Identify which cell holds the provided text, then report its (X, Y) central coordinate. 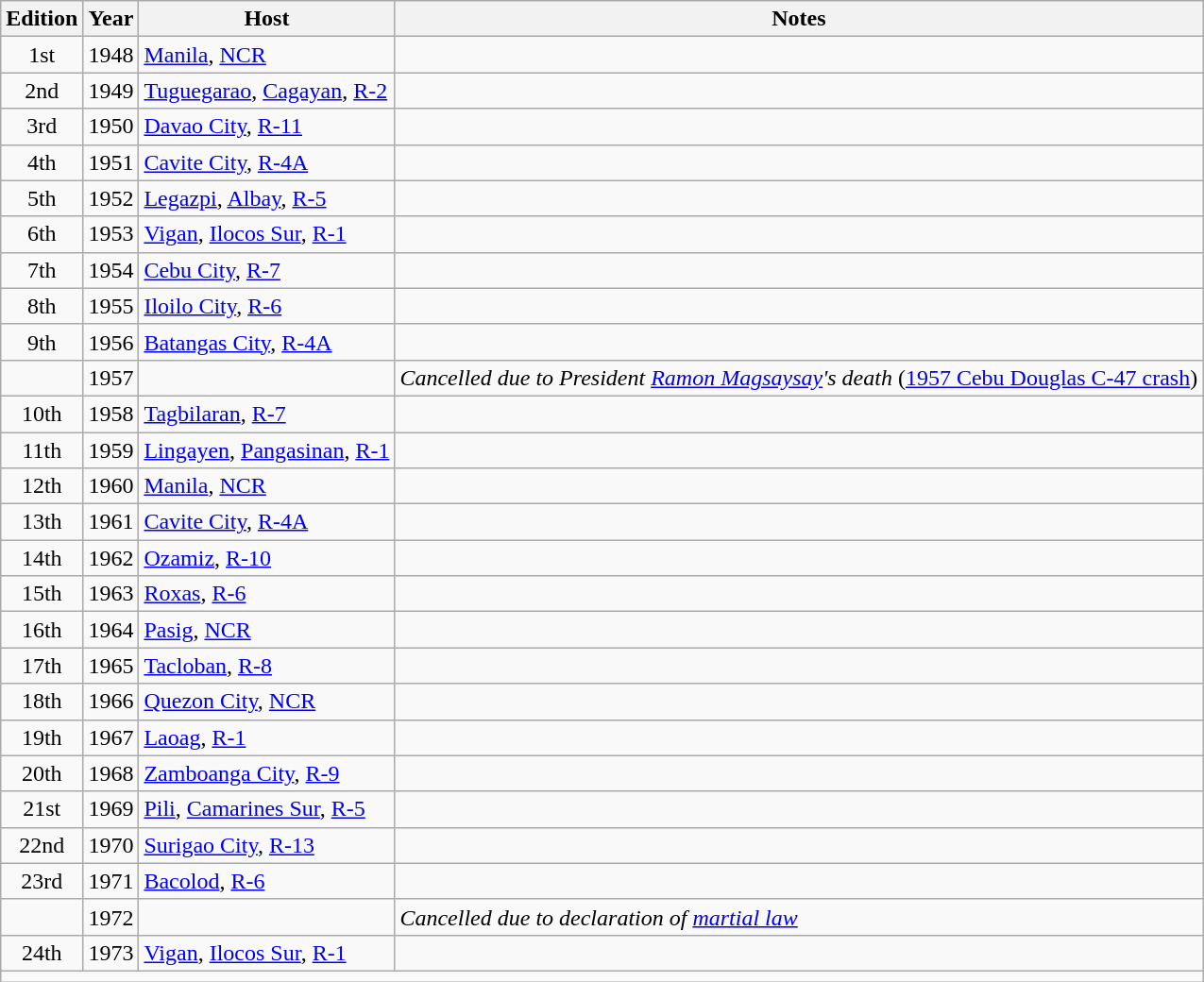
Pili, Camarines Sur, R-5 (266, 809)
Cebu City, R-7 (266, 270)
Lingayen, Pangasinan, R-1 (266, 450)
11th (42, 450)
1949 (111, 91)
15th (42, 594)
Tagbilaran, R-7 (266, 414)
1971 (111, 881)
1964 (111, 630)
Host (266, 19)
1962 (111, 558)
5th (42, 198)
7th (42, 270)
13th (42, 522)
1953 (111, 234)
1973 (111, 953)
1956 (111, 342)
19th (42, 737)
1950 (111, 127)
Edition (42, 19)
14th (42, 558)
Cancelled due to President Ramon Magsaysay's death (1957 Cebu Douglas C-47 crash) (799, 378)
1954 (111, 270)
Bacolod, R-6 (266, 881)
1957 (111, 378)
Ozamiz, R-10 (266, 558)
Davao City, R-11 (266, 127)
Tuguegarao, Cagayan, R-2 (266, 91)
Batangas City, R-4A (266, 342)
3rd (42, 127)
16th (42, 630)
22nd (42, 845)
24th (42, 953)
1st (42, 55)
8th (42, 306)
Surigao City, R-13 (266, 845)
1972 (111, 917)
Tacloban, R-8 (266, 666)
Quezon City, NCR (266, 702)
2nd (42, 91)
18th (42, 702)
1970 (111, 845)
1963 (111, 594)
Laoag, R-1 (266, 737)
6th (42, 234)
20th (42, 773)
Year (111, 19)
1955 (111, 306)
4th (42, 162)
23rd (42, 881)
Iloilo City, R-6 (266, 306)
Roxas, R-6 (266, 594)
10th (42, 414)
Pasig, NCR (266, 630)
1961 (111, 522)
1952 (111, 198)
1959 (111, 450)
1951 (111, 162)
1965 (111, 666)
12th (42, 486)
1967 (111, 737)
Legazpi, Albay, R-5 (266, 198)
1966 (111, 702)
Cancelled due to declaration of martial law (799, 917)
21st (42, 809)
1960 (111, 486)
1968 (111, 773)
1969 (111, 809)
1948 (111, 55)
Zamboanga City, R-9 (266, 773)
1958 (111, 414)
17th (42, 666)
9th (42, 342)
Notes (799, 19)
